For the text-containing cell, return its midpoint in [X, Y] coordinate format. 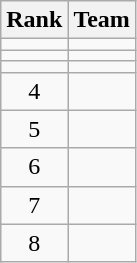
Team [102, 20]
6 [34, 167]
5 [34, 129]
8 [34, 243]
4 [34, 91]
Rank [34, 20]
7 [34, 205]
